Provide the [X, Y] coordinate of the cell's center where the given text is located.  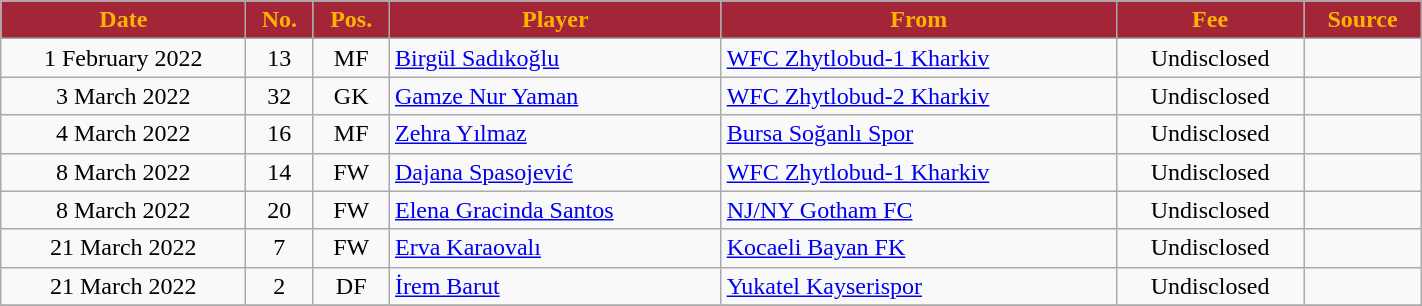
Erva Karaovalı [555, 248]
Elena Gracinda Santos [555, 210]
Zehra Yılmaz [555, 134]
No. [280, 20]
16 [280, 134]
Kocaeli Bayan FK [918, 248]
Pos. [352, 20]
14 [280, 172]
2 [280, 286]
Yukatel Kayserispor [918, 286]
3 March 2022 [124, 96]
Player [555, 20]
DF [352, 286]
Dajana Spasojević [555, 172]
Date [124, 20]
Fee [1210, 20]
4 March 2022 [124, 134]
32 [280, 96]
İrem Barut [555, 286]
1 February 2022 [124, 58]
GK [352, 96]
7 [280, 248]
Gamze Nur Yaman [555, 96]
Birgül Sadıkoğlu [555, 58]
20 [280, 210]
WFC Zhytlobud-2 Kharkiv [918, 96]
From [918, 20]
Source [1362, 20]
Bursa Soğanlı Spor [918, 134]
13 [280, 58]
NJ/NY Gotham FC [918, 210]
